Output the [X, Y] coordinate of the center of the cell containing the given text.  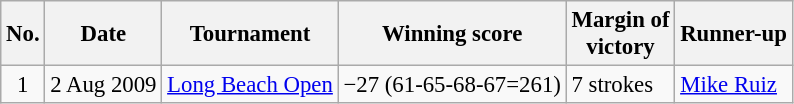
Mike Ruiz [734, 85]
1 [23, 85]
No. [23, 34]
Runner-up [734, 34]
Margin ofvictory [620, 34]
Date [104, 34]
Long Beach Open [250, 85]
7 strokes [620, 85]
Tournament [250, 34]
Winning score [452, 34]
−27 (61-65-68-67=261) [452, 85]
2 Aug 2009 [104, 85]
